For the text-containing cell, return its midpoint in [X, Y] coordinate format. 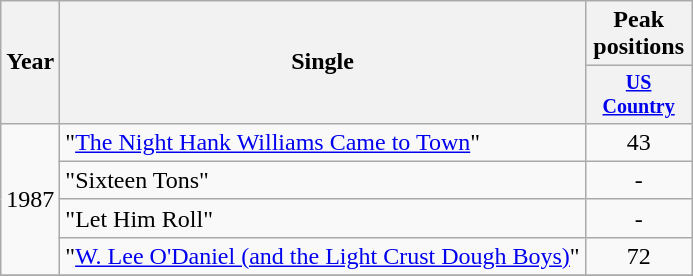
Single [322, 62]
US Country [638, 94]
Peak positions [638, 34]
43 [638, 142]
Year [30, 62]
1987 [30, 199]
72 [638, 256]
"W. Lee O'Daniel (and the Light Crust Dough Boys)" [322, 256]
"The Night Hank Williams Came to Town" [322, 142]
"Let Him Roll" [322, 218]
"Sixteen Tons" [322, 180]
